Return the [x, y] coordinate for the center point of the cell that contains the specified text.  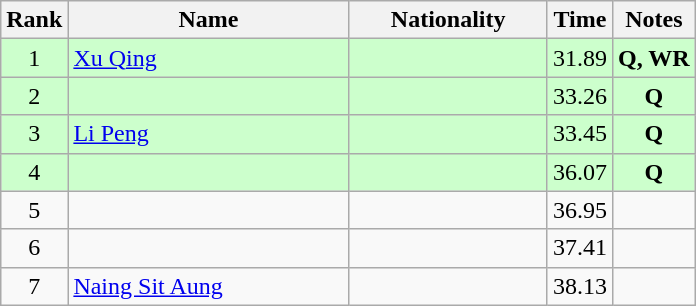
31.89 [580, 58]
33.26 [580, 96]
2 [34, 96]
Q, WR [654, 58]
37.41 [580, 248]
Li Peng [208, 134]
6 [34, 248]
7 [34, 286]
3 [34, 134]
38.13 [580, 286]
33.45 [580, 134]
36.95 [580, 210]
Notes [654, 20]
Xu Qing [208, 58]
Time [580, 20]
1 [34, 58]
Nationality [448, 20]
Name [208, 20]
Rank [34, 20]
4 [34, 172]
36.07 [580, 172]
Naing Sit Aung [208, 286]
5 [34, 210]
